Provide the [x, y] coordinate of the cell's center where the given text is located.  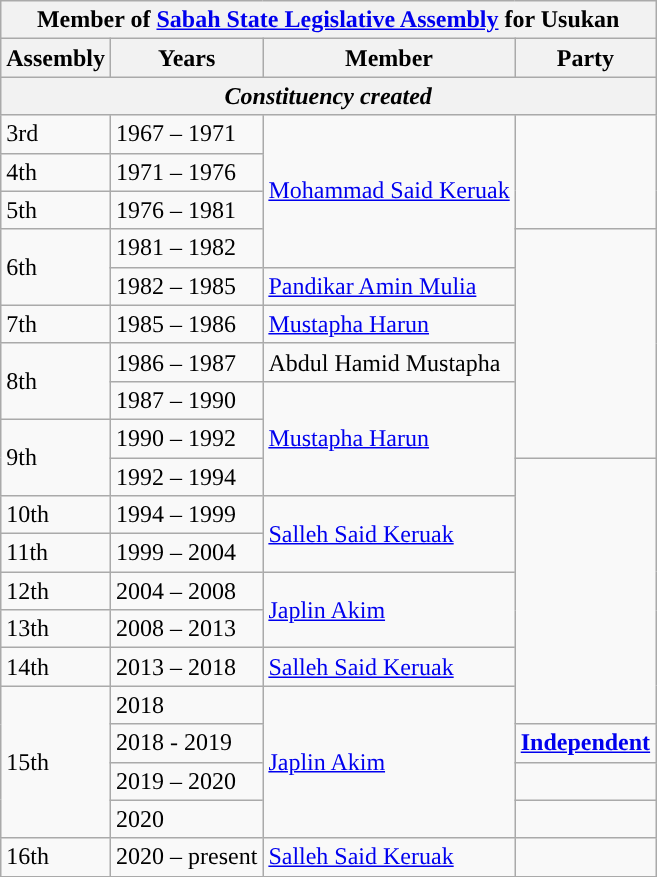
1990 – 1992 [186, 438]
1985 – 1986 [186, 324]
10th [56, 515]
1981 – 1982 [186, 248]
13th [56, 629]
Member of Sabah State Legislative Assembly for Usukan [328, 20]
1967 – 1971 [186, 134]
2004 – 2008 [186, 591]
12th [56, 591]
4th [56, 172]
2008 – 2013 [186, 629]
1994 – 1999 [186, 515]
2018 - 2019 [186, 743]
2020 [186, 819]
16th [56, 857]
1992 – 1994 [186, 477]
2013 – 2018 [186, 667]
1986 – 1987 [186, 362]
Party [585, 58]
7th [56, 324]
3rd [56, 134]
2020 – present [186, 857]
Abdul Hamid Mustapha [389, 362]
1971 – 1976 [186, 172]
8th [56, 381]
5th [56, 210]
Pandikar Amin Mulia [389, 286]
1999 – 2004 [186, 553]
Independent [585, 743]
Member [389, 58]
1982 – 1985 [186, 286]
Years [186, 58]
Mohammad Said Keruak [389, 191]
14th [56, 667]
2019 – 2020 [186, 781]
6th [56, 267]
11th [56, 553]
1987 – 1990 [186, 400]
15th [56, 762]
Assembly [56, 58]
Constituency created [328, 96]
1976 – 1981 [186, 210]
9th [56, 457]
2018 [186, 705]
